Detect which cell encompasses the target text, then output its [x, y] center coordinate. 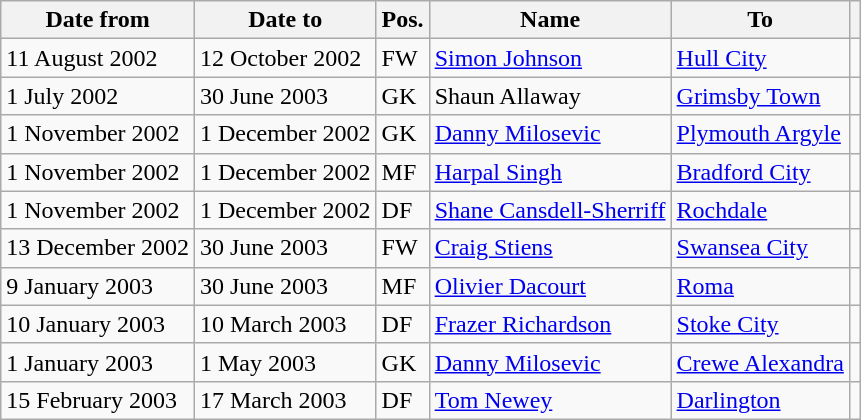
Plymouth Argyle [760, 134]
Crewe Alexandra [760, 362]
Pos. [402, 20]
Date to [285, 20]
1 July 2002 [98, 96]
Shane Cansdell-Sherriff [550, 210]
Darlington [760, 400]
Harpal Singh [550, 172]
Olivier Dacourt [550, 286]
Date from [98, 20]
Tom Newey [550, 400]
Simon Johnson [550, 58]
1 January 2003 [98, 362]
Frazer Richardson [550, 324]
12 October 2002 [285, 58]
11 August 2002 [98, 58]
Stoke City [760, 324]
17 March 2003 [285, 400]
15 February 2003 [98, 400]
Name [550, 20]
To [760, 20]
Roma [760, 286]
1 May 2003 [285, 362]
Grimsby Town [760, 96]
Hull City [760, 58]
Shaun Allaway [550, 96]
9 January 2003 [98, 286]
13 December 2002 [98, 248]
10 January 2003 [98, 324]
10 March 2003 [285, 324]
Craig Stiens [550, 248]
Bradford City [760, 172]
Rochdale [760, 210]
Swansea City [760, 248]
